Extract the [x, y] coordinate from the center of the cell holding the provided text.  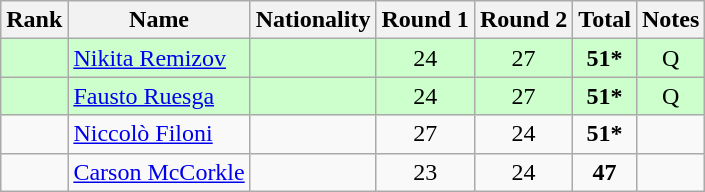
Round 2 [523, 20]
Notes [670, 20]
23 [425, 172]
Nikita Remizov [159, 58]
Fausto Ruesga [159, 96]
Rank [34, 20]
Nationality [313, 20]
Total [605, 20]
Name [159, 20]
47 [605, 172]
Carson McCorkle [159, 172]
Niccolò Filoni [159, 134]
Round 1 [425, 20]
